Locate the cell with the specified text and output its (x, y) center coordinate. 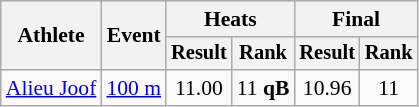
Heats (230, 19)
11.00 (199, 88)
Event (134, 36)
100 m (134, 88)
Athlete (52, 36)
Alieu Joof (52, 88)
11 (389, 88)
10.96 (327, 88)
11 qB (264, 88)
Final (356, 19)
